Locate the cell with the specified text and output its [X, Y] center coordinate. 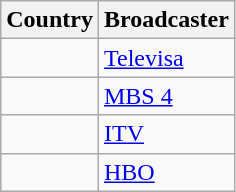
HBO [166, 172]
MBS 4 [166, 96]
Televisa [166, 58]
Country [50, 20]
Broadcaster [166, 20]
ITV [166, 134]
